Provide the (x, y) coordinate of the cell's center where the given text is located.  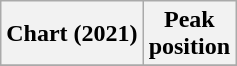
Peakposition (189, 34)
Chart (2021) (72, 34)
